Find where the given text appears and provide that cell's center as (X, Y) coordinate. 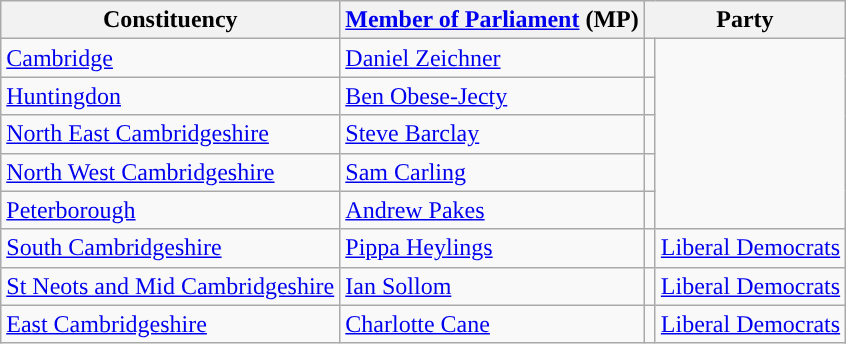
St Neots and Mid Cambridgeshire (170, 286)
Cambridge (170, 58)
Pippa Heylings (492, 248)
Ben Obese-Jecty (492, 96)
North East Cambridgeshire (170, 134)
Peterborough (170, 210)
North West Cambridgeshire (170, 172)
Huntingdon (170, 96)
Party (744, 20)
Ian Sollom (492, 286)
Andrew Pakes (492, 210)
Sam Carling (492, 172)
Daniel Zeichner (492, 58)
East Cambridgeshire (170, 324)
Charlotte Cane (492, 324)
Member of Parliament (MP) (492, 20)
Constituency (170, 20)
South Cambridgeshire (170, 248)
Steve Barclay (492, 134)
